Scan for the cell matching the given text and deliver its (x, y) coordinate at center. 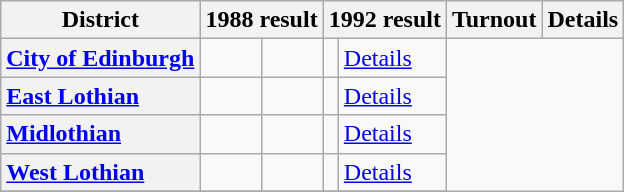
1992 result (384, 20)
West Lothian (100, 172)
East Lothian (100, 96)
1988 result (262, 20)
District (100, 20)
City of Edinburgh (100, 58)
Turnout (494, 20)
Midlothian (100, 134)
